Locate the cell with the specified text and output its [X, Y] center coordinate. 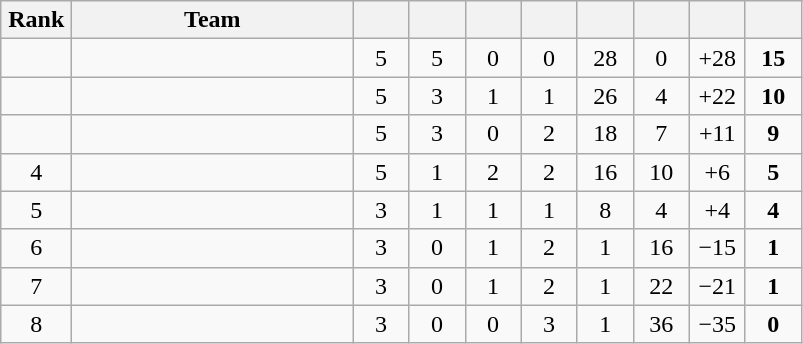
28 [605, 58]
−15 [717, 248]
+28 [717, 58]
18 [605, 134]
Rank [36, 20]
26 [605, 96]
Team [212, 20]
+22 [717, 96]
36 [661, 324]
6 [36, 248]
−35 [717, 324]
+4 [717, 210]
9 [773, 134]
−21 [717, 286]
22 [661, 286]
15 [773, 58]
+11 [717, 134]
+6 [717, 172]
